Scan for the cell matching the given text and deliver its (X, Y) coordinate at center. 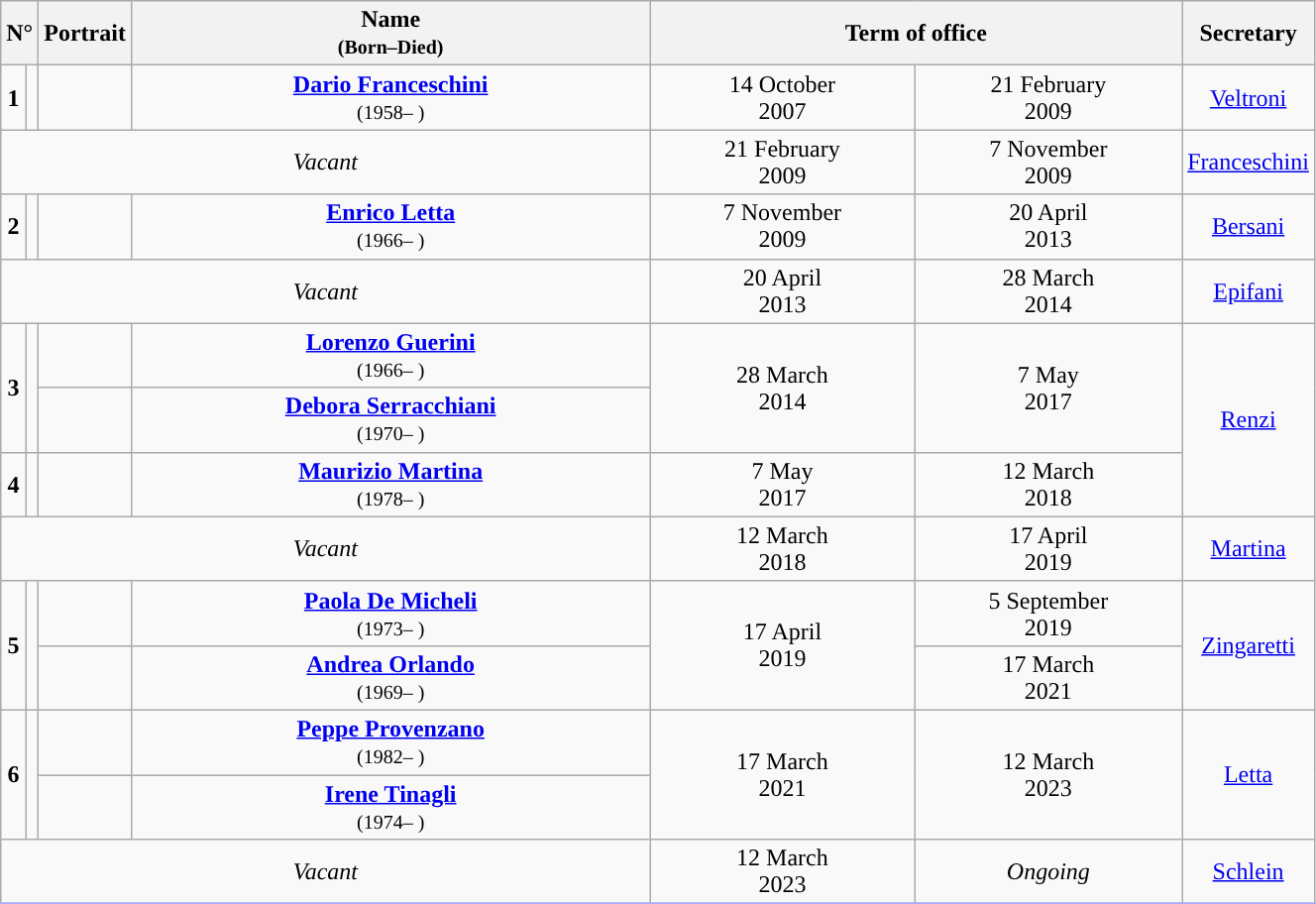
Dario Franceschini(1958– ) (390, 97)
Irene Tinagli(1974– ) (390, 807)
Ongoing (1048, 872)
Veltroni (1249, 97)
5 (14, 645)
Portrait (85, 34)
Secretary (1249, 34)
N° (20, 34)
7 May 2017 (1048, 388)
5 September 2019 (1048, 613)
Enrico Letta(1966– ) (390, 226)
7 May2017 (783, 484)
20 April2013 (1048, 226)
4 (14, 484)
Lorenzo Guerini(1966– ) (390, 355)
20 April 2013 (783, 291)
Letta (1249, 774)
14 October2007 (783, 97)
Debora Serracchiani(1970– ) (390, 420)
3 (14, 388)
Maurizio Martina(1978– ) (390, 484)
Paola De Micheli(1973– ) (390, 613)
Peppe Provenzano(1982– ) (390, 741)
Andrea Orlando(1969– ) (390, 678)
Schlein (1249, 872)
Name(Born–Died) (390, 34)
Term of office (916, 34)
Zingaretti (1249, 645)
Bersani (1249, 226)
6 (14, 774)
Renzi (1249, 420)
Martina (1249, 549)
Franceschini (1249, 163)
Epifani (1249, 291)
1 (14, 97)
2 (14, 226)
